Detect which cell encompasses the target text, then output its (x, y) center coordinate. 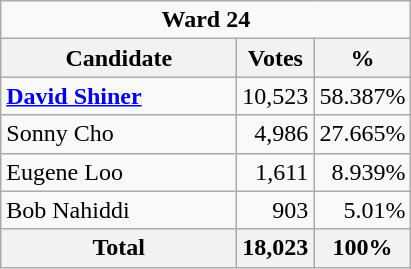
18,023 (276, 248)
Votes (276, 58)
% (362, 58)
1,611 (276, 172)
8.939% (362, 172)
100% (362, 248)
Ward 24 (206, 20)
Total (119, 248)
903 (276, 210)
David Shiner (119, 96)
4,986 (276, 134)
Sonny Cho (119, 134)
27.665% (362, 134)
Bob Nahiddi (119, 210)
10,523 (276, 96)
58.387% (362, 96)
Eugene Loo (119, 172)
5.01% (362, 210)
Candidate (119, 58)
